Return [x, y] of the center of cell containing provided text 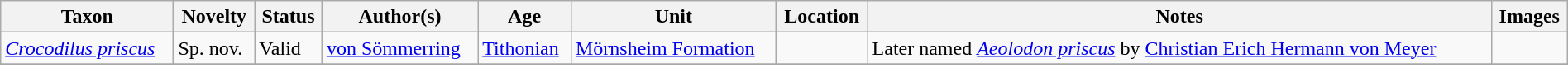
Tithonian [524, 48]
Status [289, 17]
von Sömmerring [399, 48]
Images [1529, 17]
Notes [1179, 17]
Mörnsheim Formation [673, 48]
Novelty [214, 17]
Sp. nov. [214, 48]
Author(s) [399, 17]
Location [822, 17]
Later named Aeolodon priscus by Christian Erich Hermann von Meyer [1179, 48]
Valid [289, 48]
Taxon [88, 17]
Crocodilus priscus [88, 48]
Unit [673, 17]
Age [524, 17]
